For the text-containing cell, return its midpoint in [x, y] coordinate format. 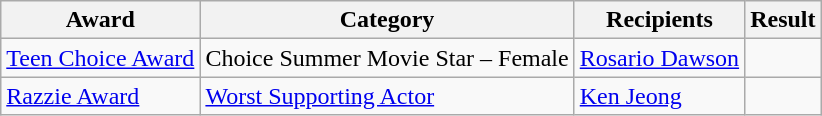
Rosario Dawson [659, 58]
Category [387, 20]
Choice Summer Movie Star – Female [387, 58]
Ken Jeong [659, 96]
Award [100, 20]
Worst Supporting Actor [387, 96]
Recipients [659, 20]
Razzie Award [100, 96]
Result [783, 20]
Teen Choice Award [100, 58]
